Find where the given text appears and provide that cell's center as (x, y) coordinate. 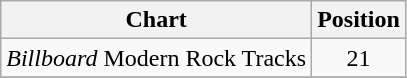
Chart (156, 20)
Position (359, 20)
Billboard Modern Rock Tracks (156, 58)
21 (359, 58)
